Capture the cell that displays the provided text and extract its (x, y) central coordinate. 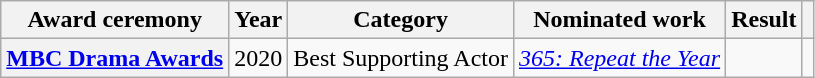
MBC Drama Awards (115, 58)
Best Supporting Actor (401, 58)
Year (258, 20)
Category (401, 20)
2020 (258, 58)
Result (764, 20)
365: Repeat the Year (619, 58)
Nominated work (619, 20)
Award ceremony (115, 20)
